Output the (x, y) coordinate of the center of the cell containing the given text.  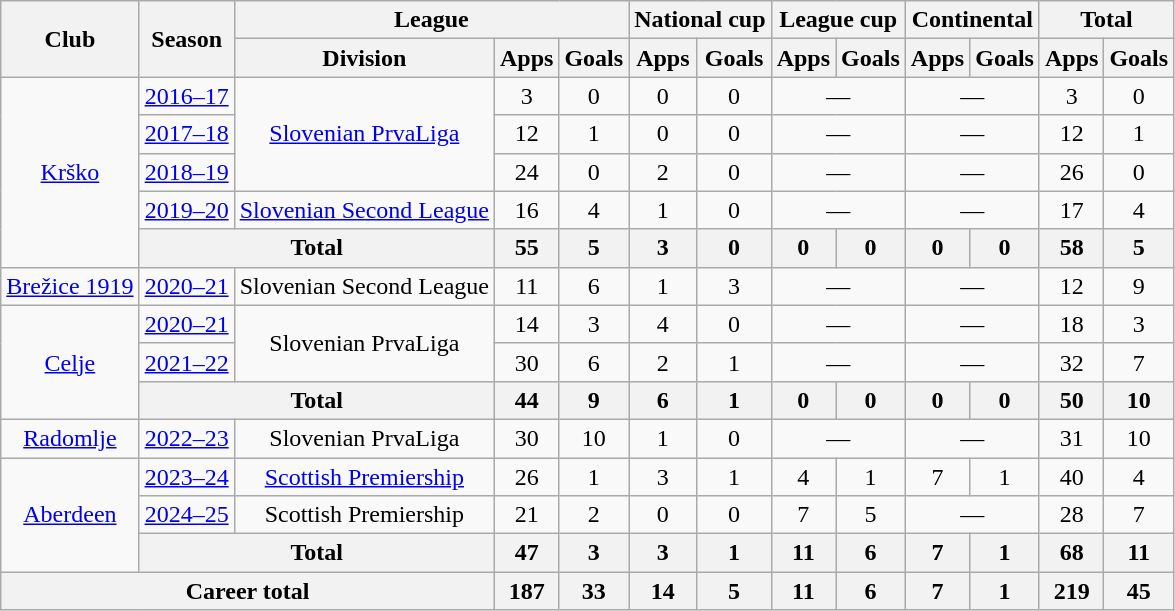
League (431, 20)
Radomlje (70, 438)
Krško (70, 172)
33 (594, 591)
187 (526, 591)
National cup (700, 20)
2019–20 (186, 210)
44 (526, 400)
18 (1071, 324)
Aberdeen (70, 515)
Celje (70, 362)
17 (1071, 210)
32 (1071, 362)
40 (1071, 477)
2016–17 (186, 96)
Career total (248, 591)
58 (1071, 248)
31 (1071, 438)
2021–22 (186, 362)
Club (70, 39)
2024–25 (186, 515)
Season (186, 39)
45 (1139, 591)
21 (526, 515)
Brežice 1919 (70, 286)
2022–23 (186, 438)
16 (526, 210)
2018–19 (186, 172)
Division (364, 58)
28 (1071, 515)
Continental (972, 20)
68 (1071, 553)
219 (1071, 591)
47 (526, 553)
League cup (838, 20)
50 (1071, 400)
55 (526, 248)
2017–18 (186, 134)
24 (526, 172)
2023–24 (186, 477)
